For the text-containing cell, return its midpoint in (X, Y) coordinate format. 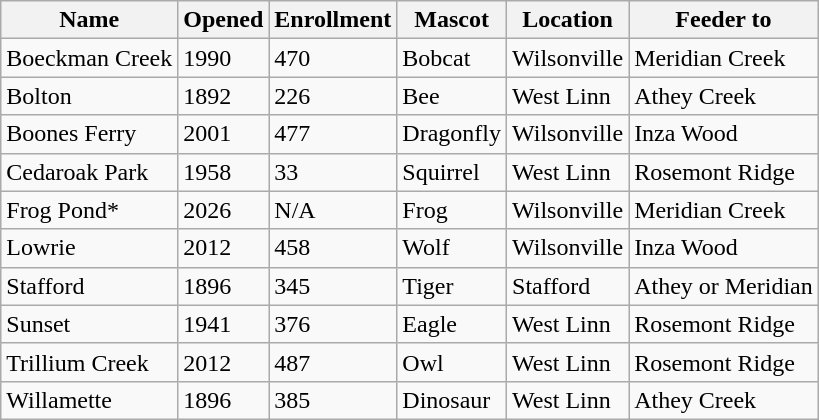
Dinosaur (452, 400)
477 (333, 134)
Mascot (452, 20)
Squirrel (452, 172)
Opened (224, 20)
Wolf (452, 248)
Cedaroak Park (90, 172)
Enrollment (333, 20)
Frog (452, 210)
Bee (452, 96)
Lowrie (90, 248)
N/A (333, 210)
345 (333, 286)
Owl (452, 362)
33 (333, 172)
2001 (224, 134)
Boones Ferry (90, 134)
Frog Pond* (90, 210)
Bobcat (452, 58)
470 (333, 58)
226 (333, 96)
458 (333, 248)
Name (90, 20)
Eagle (452, 324)
Boeckman Creek (90, 58)
1990 (224, 58)
2026 (224, 210)
Location (568, 20)
376 (333, 324)
Feeder to (724, 20)
1892 (224, 96)
Willamette (90, 400)
487 (333, 362)
1941 (224, 324)
Sunset (90, 324)
Dragonfly (452, 134)
Athey or Meridian (724, 286)
Bolton (90, 96)
1958 (224, 172)
Tiger (452, 286)
385 (333, 400)
Trillium Creek (90, 362)
